Pinpoint the cell where the given text exists, returning its (x, y) midpoint coordinate. 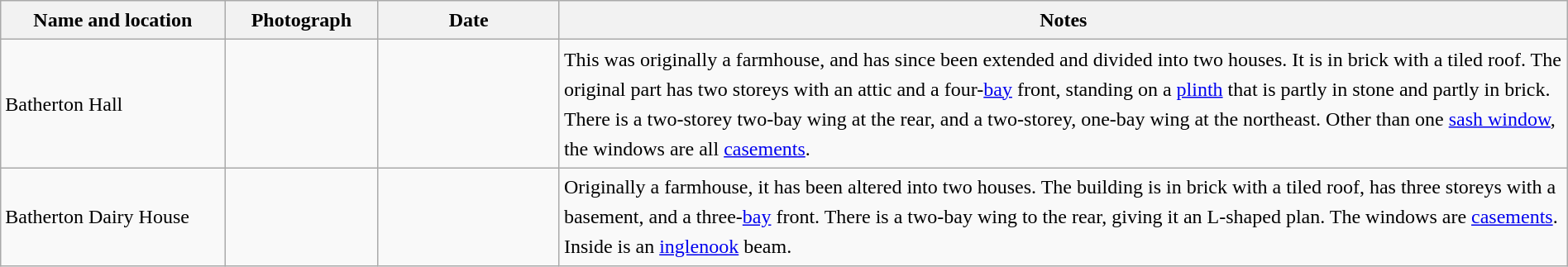
Batherton Hall (112, 104)
Name and location (112, 20)
Batherton Dairy House (112, 217)
Date (468, 20)
Photograph (301, 20)
Notes (1064, 20)
